Determine the (X, Y) coordinate at the center of the cell enclosing the given text.  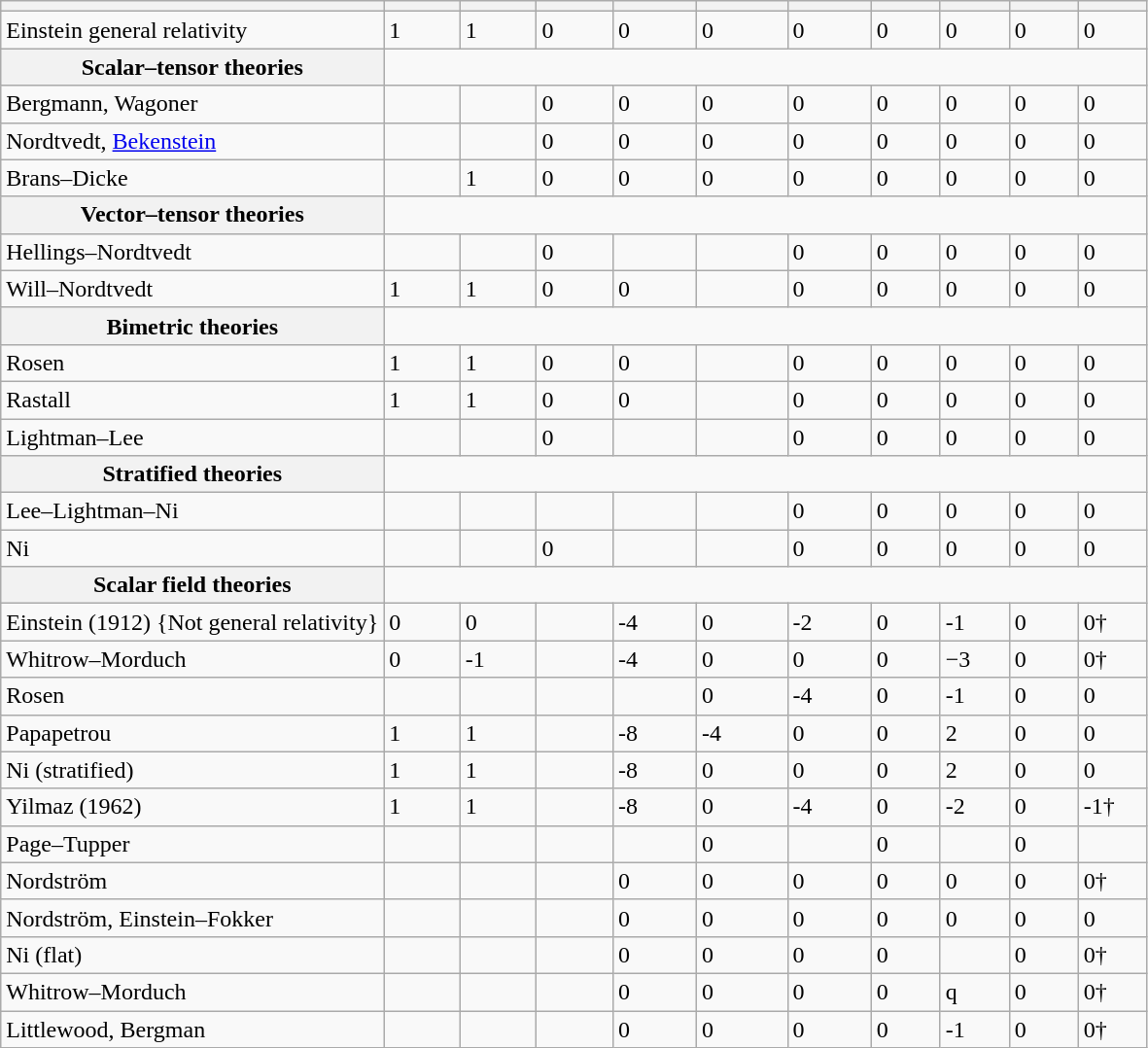
Nordström, Einstein–Fokker (192, 918)
Ni (192, 548)
Page–Tupper (192, 844)
Einstein (1912) {Not general relativity} (192, 622)
Scalar–tensor theories (192, 67)
Scalar field theories (192, 585)
-1† (1112, 807)
Nordtvedt, Bekenstein (192, 141)
Papapetrou (192, 733)
Rastall (192, 400)
Stratified theories (192, 474)
Bimetric theories (192, 326)
Ni (stratified) (192, 770)
Nordström (192, 881)
Lee–Lightman–Ni (192, 511)
Bergmann, Wagoner (192, 104)
Lightman–Lee (192, 437)
Littlewood, Bergman (192, 1030)
Yilmaz (1962) (192, 807)
Vector–tensor theories (192, 215)
Hellings–Nordtvedt (192, 252)
Brans–Dicke (192, 178)
Ni (flat) (192, 955)
Einstein general relativity (192, 30)
−3 (974, 659)
Will–Nordtvedt (192, 289)
q (974, 992)
